Return [x, y] of the center of cell containing provided text 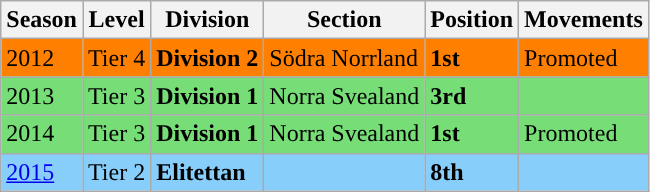
Elitettan [208, 172]
Tier 2 [116, 172]
Movements [584, 20]
Level [116, 20]
2014 [42, 134]
Division 2 [208, 58]
8th [472, 172]
3rd [472, 96]
Position [472, 20]
2013 [42, 96]
Tier 4 [116, 58]
Section [344, 20]
Division [208, 20]
2015 [42, 172]
Södra Norrland [344, 58]
Season [42, 20]
2012 [42, 58]
